Return the [x, y] coordinate for the center point of the cell that contains the specified text.  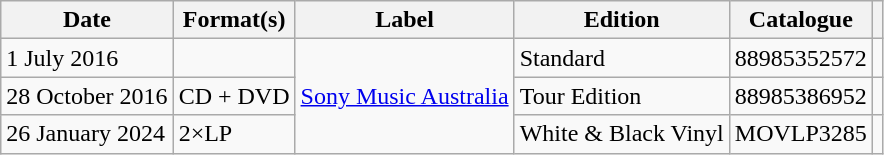
Sony Music Australia [404, 96]
MOVLP3285 [800, 134]
Catalogue [800, 20]
Format(s) [234, 20]
88985386952 [800, 96]
CD + DVD [234, 96]
White & Black Vinyl [622, 134]
88985352572 [800, 58]
28 October 2016 [87, 96]
Standard [622, 58]
26 January 2024 [87, 134]
2×LP [234, 134]
Label [404, 20]
Tour Edition [622, 96]
Date [87, 20]
1 July 2016 [87, 58]
Edition [622, 20]
